Identify which cell holds the provided text, then report its [X, Y] central coordinate. 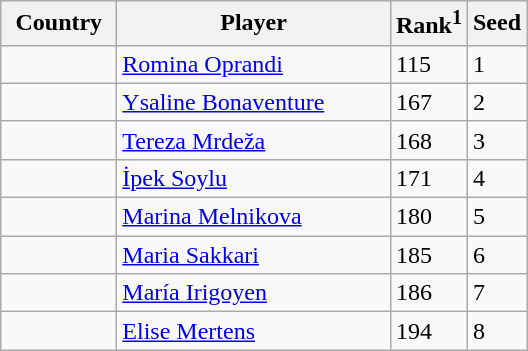
Player [254, 24]
Ysaline Bonaventure [254, 102]
8 [496, 331]
185 [428, 255]
180 [428, 217]
Maria Sakkari [254, 255]
115 [428, 64]
5 [496, 217]
6 [496, 255]
2 [496, 102]
3 [496, 140]
Elise Mertens [254, 331]
İpek Soylu [254, 178]
171 [428, 178]
167 [428, 102]
Seed [496, 24]
186 [428, 293]
194 [428, 331]
María Irigoyen [254, 293]
Romina Oprandi [254, 64]
4 [496, 178]
168 [428, 140]
1 [496, 64]
Tereza Mrdeža [254, 140]
7 [496, 293]
Marina Melnikova [254, 217]
Country [59, 24]
Rank1 [428, 24]
